Scan for the cell matching the given text and deliver its (x, y) coordinate at center. 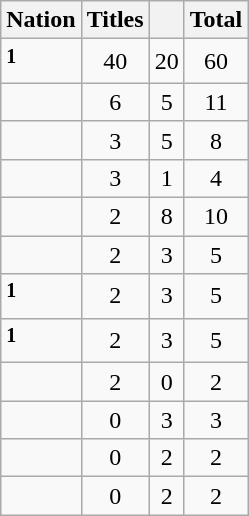
10 (216, 217)
Total (216, 20)
20 (166, 62)
Nation (41, 20)
11 (216, 102)
6 (115, 102)
40 (115, 62)
60 (216, 62)
Titles (115, 20)
4 (216, 178)
